Extract the [X, Y] coordinate from the center of the cell holding the provided text.  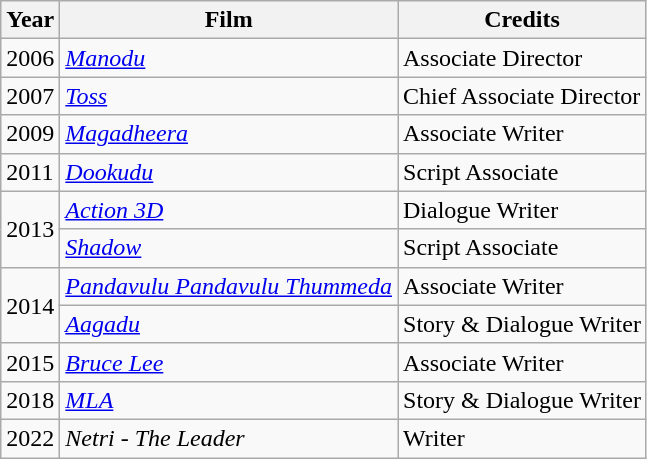
MLA [229, 400]
2014 [30, 305]
Writer [522, 438]
2009 [30, 134]
2006 [30, 58]
2022 [30, 438]
Toss [229, 96]
Film [229, 20]
2018 [30, 400]
Credits [522, 20]
Netri - The Leader [229, 438]
Chief Associate Director [522, 96]
Associate Director [522, 58]
Pandavulu Pandavulu Thummeda [229, 286]
Aagadu [229, 324]
Dookudu [229, 172]
Year [30, 20]
2015 [30, 362]
2007 [30, 96]
Magadheera [229, 134]
Bruce Lee [229, 362]
2011 [30, 172]
Dialogue Writer [522, 210]
Action 3D [229, 210]
Shadow [229, 248]
2013 [30, 229]
Manodu [229, 58]
